For the text-containing cell, return its midpoint in (X, Y) coordinate format. 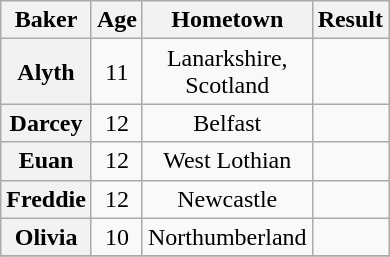
Baker (46, 20)
Newcastle (227, 199)
Euan (46, 161)
Alyth (46, 72)
Olivia (46, 237)
Result (350, 20)
West Lothian (227, 161)
Belfast (227, 123)
Freddie (46, 199)
Hometown (227, 20)
Darcey (46, 123)
Age (116, 20)
Lanarkshire,Scotland (227, 72)
Northumberland (227, 237)
11 (116, 72)
10 (116, 237)
